Search for the cell housing the specified text and yield its (x, y) center coordinate. 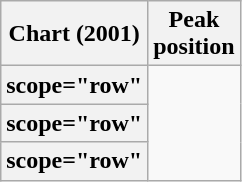
Peakposition (194, 34)
Chart (2001) (74, 34)
